Pinpoint the cell where the given text exists, returning its [x, y] midpoint coordinate. 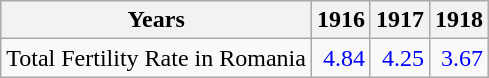
1916 [340, 20]
1917 [400, 20]
3.67 [460, 58]
Total Fertility Rate in Romania [156, 58]
Years [156, 20]
1918 [460, 20]
4.25 [400, 58]
4.84 [340, 58]
